Scan for the cell matching the given text and deliver its (x, y) coordinate at center. 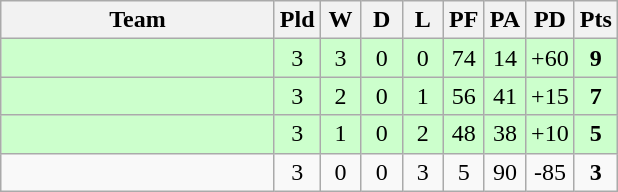
14 (504, 58)
L (422, 20)
D (382, 20)
+60 (550, 58)
38 (504, 134)
-85 (550, 172)
90 (504, 172)
+15 (550, 96)
W (340, 20)
7 (596, 96)
9 (596, 58)
PD (550, 20)
Pts (596, 20)
Team (138, 20)
+10 (550, 134)
Pld (297, 20)
56 (464, 96)
PF (464, 20)
74 (464, 58)
PA (504, 20)
41 (504, 96)
48 (464, 134)
